Scan for the cell matching the given text and deliver its [x, y] coordinate at center. 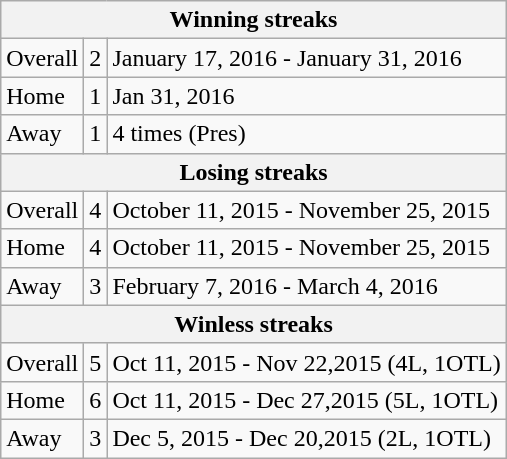
4 times (Pres) [306, 134]
Oct 11, 2015 - Dec 27,2015 (5L, 1OTL) [306, 400]
Winless streaks [254, 324]
Winning streaks [254, 20]
6 [96, 400]
Dec 5, 2015 - Dec 20,2015 (2L, 1OTL) [306, 438]
February 7, 2016 - March 4, 2016 [306, 286]
Oct 11, 2015 - Nov 22,2015 (4L, 1OTL) [306, 362]
Jan 31, 2016 [306, 96]
January 17, 2016 - January 31, 2016 [306, 58]
Losing streaks [254, 172]
5 [96, 362]
2 [96, 58]
